Detect which cell encompasses the target text, then output its (x, y) center coordinate. 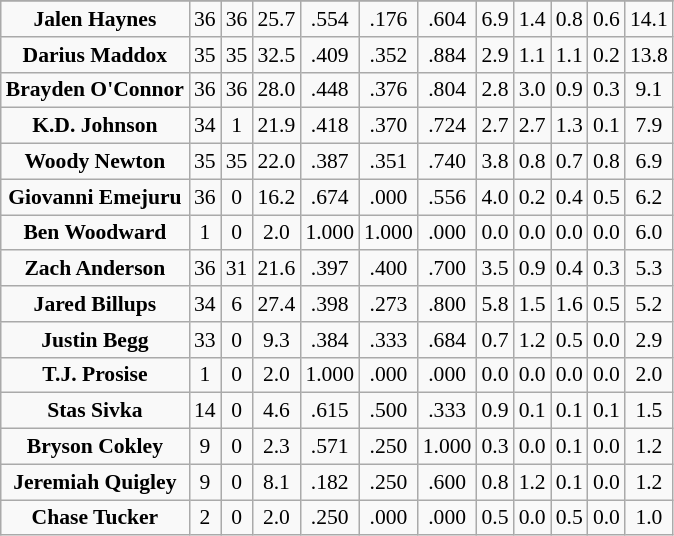
5.2 (649, 304)
.397 (330, 269)
.500 (388, 411)
.351 (388, 162)
2 (205, 518)
1.6 (570, 304)
Justin Begg (95, 340)
.800 (448, 304)
2.8 (494, 90)
.352 (388, 55)
6 (237, 304)
9.1 (649, 90)
.400 (388, 269)
.409 (330, 55)
.376 (388, 90)
33 (205, 340)
.604 (448, 19)
28.0 (276, 90)
.554 (330, 19)
2.3 (276, 447)
Jeremiah Quigley (95, 482)
Ben Woodward (95, 233)
Stas Sivka (95, 411)
Jared Billups (95, 304)
K.D. Johnson (95, 126)
Zach Anderson (95, 269)
.804 (448, 90)
1.0 (649, 518)
.674 (330, 197)
.273 (388, 304)
.700 (448, 269)
.182 (330, 482)
.398 (330, 304)
Jalen Haynes (95, 19)
.448 (330, 90)
Giovanni Emejuru (95, 197)
21.9 (276, 126)
Darius Maddox (95, 55)
Woody Newton (95, 162)
Chase Tucker (95, 518)
.571 (330, 447)
.418 (330, 126)
6.0 (649, 233)
31 (237, 269)
14.1 (649, 19)
7.9 (649, 126)
.370 (388, 126)
5.3 (649, 269)
32.5 (276, 55)
.556 (448, 197)
Brayden O'Connor (95, 90)
3.8 (494, 162)
4.0 (494, 197)
16.2 (276, 197)
Bryson Cokley (95, 447)
3.0 (532, 90)
.740 (448, 162)
.176 (388, 19)
T.J. Prosise (95, 375)
21.6 (276, 269)
3.5 (494, 269)
4.6 (276, 411)
22.0 (276, 162)
5.8 (494, 304)
8.1 (276, 482)
6.2 (649, 197)
25.7 (276, 19)
27.4 (276, 304)
1.4 (532, 19)
.387 (330, 162)
9.3 (276, 340)
13.8 (649, 55)
.600 (448, 482)
14 (205, 411)
.684 (448, 340)
.884 (448, 55)
.384 (330, 340)
0.6 (606, 19)
.724 (448, 126)
1.3 (570, 126)
.615 (330, 411)
